Pinpoint the cell where the given text exists, returning its [x, y] midpoint coordinate. 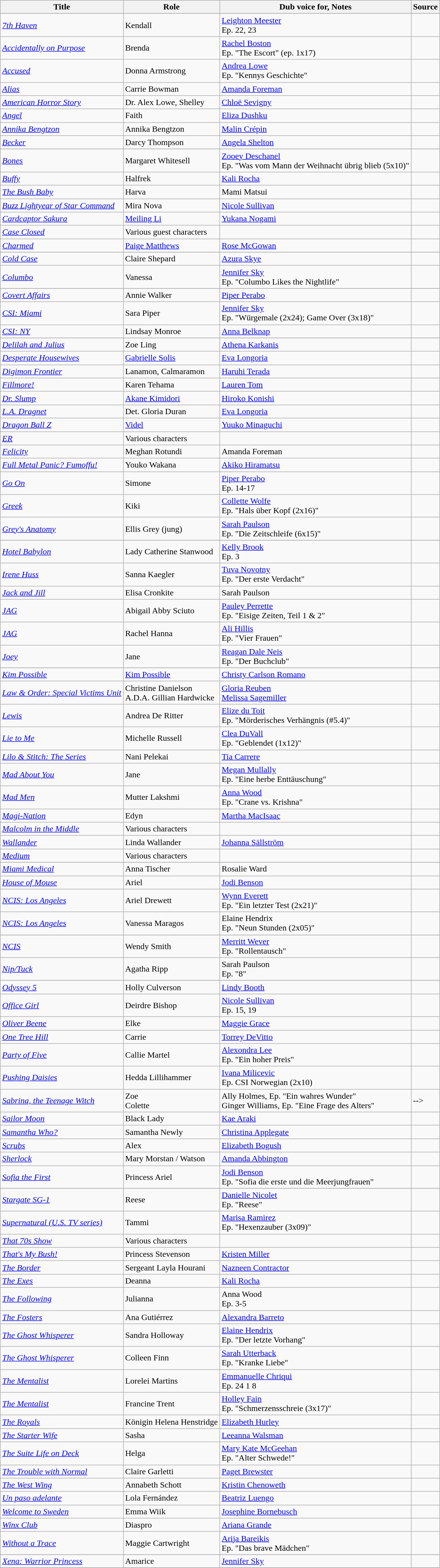
Carrie Bowman [171, 89]
Office Girl [62, 1005]
Harva [171, 192]
Angel [62, 116]
Faith [171, 116]
Yukana Nogami [315, 219]
Lola Fernández [171, 1498]
Collette WolfeEp. "Hals über Kopf (2x16)" [315, 506]
House of Mouse [62, 882]
Cardcaptor Sakura [62, 219]
The Following [62, 1299]
Welcome to Sweden [62, 1511]
Arija BareikisEp. "Das brave Mädchen" [315, 1543]
Kae Araki [315, 1119]
Elke [171, 1023]
The Exes [62, 1281]
The Royals [62, 1422]
Vanessa Maragos [171, 923]
Margaret Whitesell [171, 160]
Black Lady [171, 1119]
Pauley PerretteEp. "Eisige Zeiten, Teil 1 & 2" [315, 610]
Title [62, 7]
Jodi BensonEp. "Sofia die erste und die Meerjungfrauen" [315, 1177]
Alexandra Barreto [315, 1317]
Joey [62, 656]
Kendall [171, 25]
Rachel Hanna [171, 634]
Angela Shelton [315, 142]
Ana Gutiérrez [171, 1317]
Sarah UtterbackEp. "Kranke Liebe" [315, 1358]
Annabeth Schott [171, 1485]
Lilo & Stitch: The Series [62, 756]
Ellis Grey (jung) [171, 529]
Cold Case [62, 259]
Lewis [62, 715]
Haruhi Terada [315, 371]
Rosalie Ward [315, 869]
Ivana MilicevicEp. CSI Norwegian (2x10) [315, 1078]
Source [425, 7]
Mary Morstan / Watson [171, 1159]
Hiroko Konishi [315, 398]
Christy Carlson Romano [315, 674]
Andrea De Ritter [171, 715]
Jennifer Sky [315, 1561]
Eliza Dushku [315, 116]
Sasha [171, 1435]
Sandra Holloway [171, 1335]
Jennifer Sky Ep. "Würgemale (2x24); Game Over (3x18)" [315, 313]
Case Closed [62, 232]
Donna Armstrong [171, 71]
Holley FainEp. "Schmerzensschreie (3x17)" [315, 1404]
Claire Garletti [171, 1471]
Elaine Hendrix Ep. "Neun Stunden (2x05)" [315, 923]
Pushing Daisies [62, 1078]
Miami Medical [62, 869]
Nazneen Contractor [315, 1267]
Charmed [62, 246]
Becker [62, 142]
Lauren Tom [315, 385]
Go On [62, 483]
Princess Ariel [171, 1177]
Leeanna Walsman [315, 1435]
Ariel [171, 882]
Akiko Hiramatsu [315, 465]
Stargate SG-1 [62, 1200]
Lorelei Martins [171, 1381]
Mutter Lakshmi [171, 797]
Deanna [171, 1281]
Azura Skye [315, 259]
Mary Kate McGeehanEp. "Alter Schwede!" [315, 1453]
One Tree Hill [62, 1037]
Youko Wakana [171, 465]
Brenda [171, 48]
Claire Shepard [171, 259]
Wynn EverettEp. "Ein letzter Test (2x21)" [315, 901]
Sarah PaulsonEp. "8" [315, 969]
Maggie Grace [315, 1023]
Buzz Lightyear of Star Command [62, 205]
Clea DuVallEp. "Geblendet (1x12)" [315, 738]
Elizabeth Bogush [315, 1145]
Xena: Warrior Princess [62, 1561]
Simone [171, 483]
Danielle NicoletEp. "Reese" [315, 1200]
Ariel Drewett [171, 901]
Mami Matsui [315, 192]
Sabrina, the Teenage Witch [62, 1101]
Nicole SullivanEp. 15, 19 [315, 1005]
Tammi [171, 1222]
Diaspro [171, 1525]
Covert Affairs [62, 295]
Reagan Dale NeisEp. "Der Buchclub" [315, 656]
Buffy [62, 178]
Vanessa [171, 277]
L.A. Dragnet [62, 411]
Beatriz Luengo [315, 1498]
Odyssey 5 [62, 987]
7th Haven [62, 25]
Nicole Sullivan [315, 205]
Sarah PaulsonEp. "Die Zeitschleife (6x15)" [315, 529]
Lie to Me [62, 738]
Helga [171, 1453]
Hotel Babylon [62, 551]
Francine Trent [171, 1404]
Dr. Alex Lowe, Shelley [171, 102]
Yuuko Minaguchi [315, 425]
Piper Perabo [315, 295]
The Starter Wife [62, 1435]
Gabrielle Solis [171, 358]
Law & Order: Special Victims Unit [62, 693]
Martha MacIsaac [315, 816]
Sergeant Layla Hourani [171, 1267]
Winx Club [62, 1525]
Zooey Deschanel Ep. "Was vom Mann der Weihnacht übrig blieb (5x10)" [315, 160]
Edyn [171, 816]
That 70s Show [62, 1241]
Accidentally on Purpose [62, 48]
Sarah Paulson [315, 593]
Lindy Booth [315, 987]
Meiling Li [171, 219]
Karen Tehama [171, 385]
Agatha Ripp [171, 969]
Videl [171, 425]
Anna Belknap [315, 331]
Emmanuelle ChriquiEp. 24 1 8 [315, 1381]
Anna WoodEp. "Crane vs. Krishna" [315, 797]
Elaine HendrixEp. "Der letzte Vorhang" [315, 1335]
Lady Catherine Stanwood [171, 551]
Malcolm in the Middle [62, 829]
Scrubs [62, 1145]
Jodi Benson [315, 882]
Michelle Russell [171, 738]
Wendy Smith [171, 946]
Elizabeth Hurley [315, 1422]
The Fosters [62, 1317]
Mad Men [62, 797]
Delilah and Julius [62, 345]
Greek [62, 506]
Halfrek [171, 178]
Wallander [62, 842]
Tuva NovotnyEp. "Der erste Verdacht" [315, 575]
ZoeColette [171, 1101]
The Bush Baby [62, 192]
Deirdre Bishop [171, 1005]
The Border [62, 1267]
The West Wing [62, 1485]
Alias [62, 89]
Oliver Beene [62, 1023]
Andrea LoweEp. "Kennys Geschichte" [315, 71]
American Horror Story [62, 102]
Carrie [171, 1037]
Det. Gloria Duran [171, 411]
Dr. Slump [62, 398]
Bones [62, 160]
Josephine Bornebusch [315, 1511]
Linda Wallander [171, 842]
Nani Pelekai [171, 756]
Colleen Finn [171, 1358]
Supernatural (U.S. TV series) [62, 1222]
That's My Bush! [62, 1254]
Emma Wiik [171, 1511]
Columbo [62, 277]
NCIS [62, 946]
ER [62, 438]
Darcy Thompson [171, 142]
CSI: NY [62, 331]
Holly Culverson [171, 987]
Samantha Newly [171, 1132]
Elisa Cronkite [171, 593]
Dub voice for, Notes [315, 7]
Leighton MeesterEp. 22, 23 [315, 25]
Piper PeraboEp. 14-17 [315, 483]
Jennifer SkyEp. "Columbo Likes the Nightlife" [315, 277]
The Suite Life on Deck [62, 1453]
Maggie Cartwright [171, 1543]
Sofia the First [62, 1177]
Hedda Lillihammer [171, 1078]
Elize du ToitEp. "Mörderisches Verhängnis (#5.4)" [315, 715]
Callie Martel [171, 1055]
Kelly BrookEp. 3 [315, 551]
Ali HillisEp. "Vier Frauen" [315, 634]
Sailor Moon [62, 1119]
Rachel BostonEp. "The Escort" (ep. 1x17) [315, 48]
Reese [171, 1200]
Christine DanielsonA.D.A. Gillian Hardwicke [171, 693]
Dragon Ball Z [62, 425]
Rose McGowan [315, 246]
Digimon Frontier [62, 371]
Role [171, 7]
Christina Applegate [315, 1132]
Lindsay Monroe [171, 331]
Fillmore! [62, 385]
Königin Helena Henstridge [171, 1422]
Merritt WeverEp. "Rollentausch" [315, 946]
Zoe Ling [171, 345]
Kristin Chenoweth [315, 1485]
Sara Piper [171, 313]
Party of Five [62, 1055]
Alexondra LeeEp. "Ein hoher Preis" [315, 1055]
Felicity [62, 452]
Abigail Abby Sciuto [171, 610]
Ally Holmes, Ep. "Ein wahres Wunder"Ginger Williams, Ep. "Eine Frage des Alters" [315, 1101]
Samantha Who? [62, 1132]
Sherlock [62, 1159]
Amanda Abbington [315, 1159]
Mad About You [62, 775]
Athena Karkanis [315, 345]
Medium [62, 856]
Grey's Anatomy [62, 529]
Paget Brewster [315, 1471]
CSI: Miami [62, 313]
Chloë Sevigny [315, 102]
Megan MullallyEp. "Eine herbe Enttäuschung" [315, 775]
Mira Nova [171, 205]
Princess Stevenson [171, 1254]
Alex [171, 1145]
Tia Carrere [315, 756]
Various guest characters [171, 232]
Irene Huss [62, 575]
Malin Crépin [315, 129]
Marisa RamirezEp. "Hexenzauber (3x09)" [315, 1222]
Magi-Nation [62, 816]
Jack and Jill [62, 593]
Gloria ReubenMelissa Sagemiller [315, 693]
Un paso adelante [62, 1498]
Nip/Tuck [62, 969]
Torrey DeVitto [315, 1037]
Julianna [171, 1299]
Akane Kimidori [171, 398]
Paige Matthews [171, 246]
Johanna Sällström [315, 842]
The Trouble with Normal [62, 1471]
Meghan Rotundi [171, 452]
Anna WoodEp. 3-5 [315, 1299]
--> [425, 1101]
Without a Trace [62, 1543]
Lanamon, Calmaramon [171, 371]
Annie Walker [171, 295]
Ariana Grande [315, 1525]
Full Metal Panic? Fumoffu! [62, 465]
Sanna Kaegler [171, 575]
Accused [62, 71]
Kiki [171, 506]
Amarice [171, 1561]
Kristen Miller [315, 1254]
Desperate Housewives [62, 358]
Anna Tischer [171, 869]
